Search for the cell housing the specified text and yield its [X, Y] center coordinate. 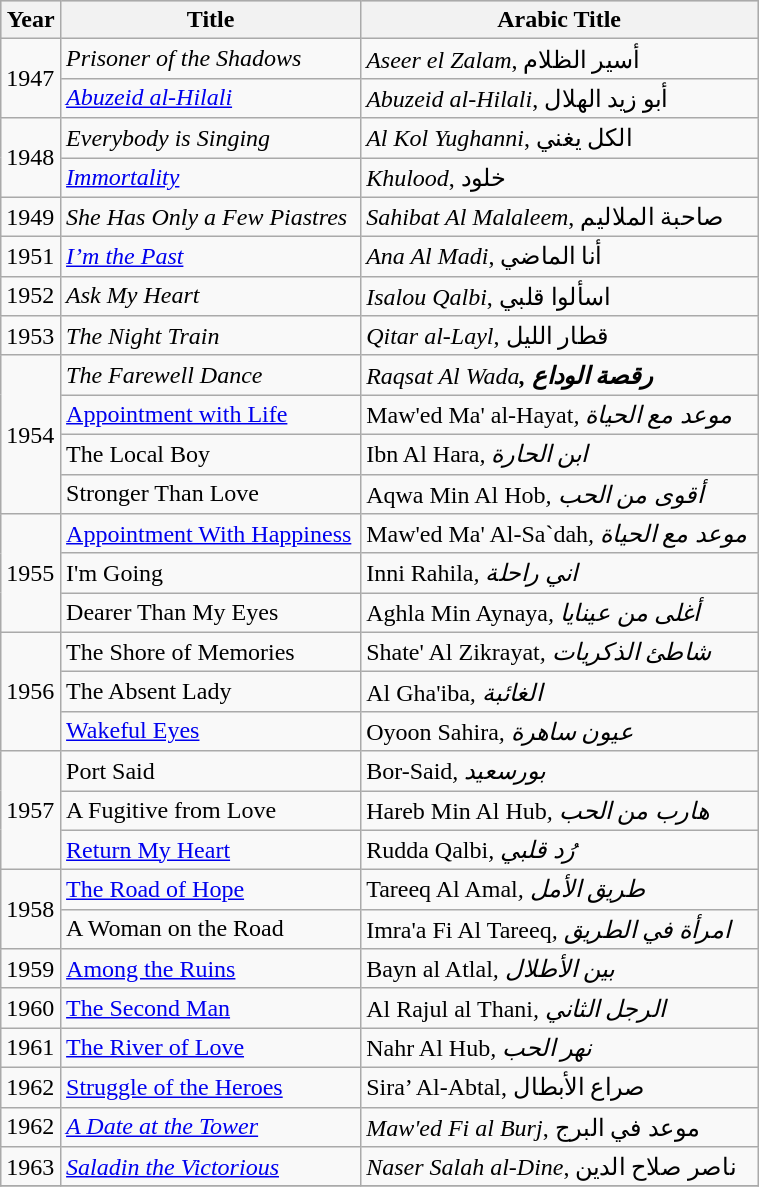
Struggle of the Heroes [211, 1087]
Abuzeid al-Hilali [211, 98]
She Has Only a Few Piastres [211, 217]
Return My Heart [211, 850]
Dearer Than My Eyes [211, 613]
The Farewell Dance [211, 375]
Imra'a Fi Al Tareeq, امرأة في الطريق [560, 929]
Maw'ed Fi al Burj, موعد في البرج [560, 1127]
Among the Ruins [211, 969]
Prisoner of the Shadows [211, 59]
1954 [31, 434]
Everybody is Singing [211, 138]
The Shore of Memories [211, 652]
Sahibat Al Malaleem, صاحبة الملاليم [560, 217]
Bor-Said, بورسعيد [560, 771]
A Fugitive from Love [211, 810]
1956 [31, 692]
Port Said [211, 771]
Oyoon Sahira, عيون ساهرة [560, 731]
Sira’ Al-Abtal, صراع الأبطال [560, 1087]
Immortality [211, 178]
Title [211, 20]
Qitar al-Layl, قطار الليل [560, 336]
Maw'ed Ma' al-Hayat, موعد مع الحياة [560, 415]
Hareb Min Al Hub, هارب من الحب [560, 810]
Appointment with Life [211, 415]
Stronger Than Love [211, 494]
The Night Train [211, 336]
Inni Rahila, اني راحلة [560, 573]
1948 [31, 158]
Al Rajul al Thani, الرجل الثاني [560, 1008]
The Second Man [211, 1008]
1949 [31, 217]
Ask My Heart [211, 296]
A Date at the Tower [211, 1127]
Maw'ed Ma' Al-Sa`dah, موعد مع الحياة [560, 534]
1955 [31, 574]
1947 [31, 78]
I'm Going [211, 573]
Saladin the Victorious [211, 1167]
The Absent Lady [211, 692]
Bayn al Atlal, بين الأطلال [560, 969]
Nahr Al Hub, نهر الحب [560, 1048]
Wakeful Eyes [211, 731]
Aseer el Zalam, أسير الظلام [560, 59]
1958 [31, 910]
Raqsat Al Wada, رقصة الوداع [560, 375]
Al Kol Yughanni, الكل يغني [560, 138]
Shate' Al Zikrayat, شاطئ الذكريات [560, 652]
Year [31, 20]
Isalou Qalbi, اسألوا قلبي [560, 296]
Al Gha'iba, الغائبة [560, 692]
1957 [31, 810]
Tareeq Al Amal, طريق الأمل [560, 890]
1953 [31, 336]
1963 [31, 1167]
Aghla Min Aynaya, أغلى من عينايا [560, 613]
1951 [31, 257]
1961 [31, 1048]
A Woman on the Road [211, 929]
1959 [31, 969]
Ana Al Madi, أنا الماضي [560, 257]
Khulood, خلود [560, 178]
Naser Salah al-Dine, ناصر صلاح الدين [560, 1167]
Aqwa Min Al Hob, أقوى من الحب [560, 494]
Rudda Qalbi, رُد قلبي [560, 850]
Arabic Title [560, 20]
I’m the Past [211, 257]
1960 [31, 1008]
The Road of Hope [211, 890]
Appointment With Happiness [211, 534]
Ibn Al Hara, ابن الحارة [560, 454]
1952 [31, 296]
The River of Love [211, 1048]
Abuzeid al-Hilali, أبو زيد الهلال [560, 98]
The Local Boy [211, 454]
